Provide the [x, y] coordinate of the cell's center where the given text is located.  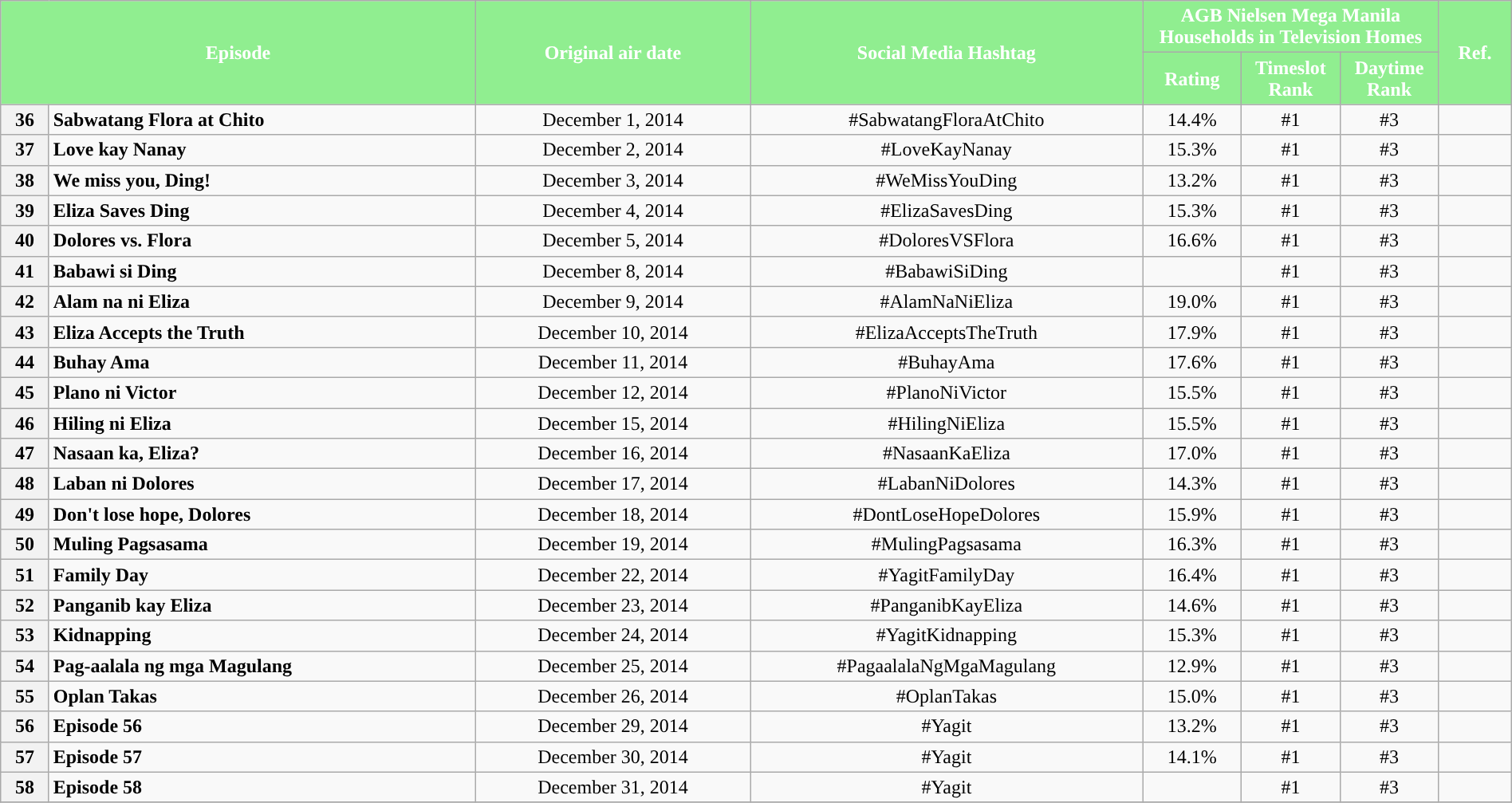
Laban ni Dolores [262, 484]
Hiling ni Eliza [262, 423]
17.9% [1192, 332]
#HilingNiEliza [947, 423]
38 [25, 180]
December 2, 2014 [612, 150]
December 5, 2014 [612, 241]
December 23, 2014 [612, 605]
Dolores vs. Flora [262, 241]
Episode 57 [262, 757]
Love kay Nanay [262, 150]
AGB Nielsen Mega Manila Households in Television Homes [1290, 27]
Sabwatang Flora at Chito [262, 120]
December 8, 2014 [612, 271]
#ElizaSavesDing [947, 211]
Buhay Ama [262, 362]
15.9% [1192, 514]
#MulingPagsasama [947, 545]
Nasaan ka, Eliza? [262, 454]
14.3% [1192, 484]
#SabwatangFloraAtChito [947, 120]
December 4, 2014 [612, 211]
December 15, 2014 [612, 423]
December 19, 2014 [612, 545]
16.3% [1192, 545]
#BabawiSiDing [947, 271]
Episode 58 [262, 787]
Pag-aalala ng mga Magulang [262, 666]
Don't lose hope, Dolores [262, 514]
12.9% [1192, 666]
December 11, 2014 [612, 362]
Rating [1192, 78]
December 16, 2014 [612, 454]
51 [25, 575]
17.0% [1192, 454]
15.0% [1192, 696]
December 25, 2014 [612, 666]
December 24, 2014 [612, 636]
44 [25, 362]
17.6% [1192, 362]
54 [25, 666]
#YagitKidnapping [947, 636]
#PlanoNiVictor [947, 392]
Eliza Accepts the Truth [262, 332]
Plano ni Victor [262, 392]
41 [25, 271]
Kidnapping [262, 636]
#WeMissYouDing [947, 180]
16.6% [1192, 241]
#LabanNiDolores [947, 484]
#YagitFamilyDay [947, 575]
52 [25, 605]
#LoveKayNanay [947, 150]
40 [25, 241]
55 [25, 696]
14.4% [1192, 120]
#DontLoseHopeDolores [947, 514]
#PagaalalaNgMgaMagulang [947, 666]
45 [25, 392]
December 30, 2014 [612, 757]
43 [25, 332]
#AlamNaNiEliza [947, 301]
49 [25, 514]
Eliza Saves Ding [262, 211]
December 31, 2014 [612, 787]
16.4% [1192, 575]
39 [25, 211]
Oplan Takas [262, 696]
Ref. [1475, 53]
58 [25, 787]
#ElizaAcceptsTheTruth [947, 332]
December 26, 2014 [612, 696]
#OplanTakas [947, 696]
48 [25, 484]
36 [25, 120]
50 [25, 545]
December 1, 2014 [612, 120]
#BuhayAma [947, 362]
37 [25, 150]
Timeslot Rank [1291, 78]
Babawi si Ding [262, 271]
December 29, 2014 [612, 726]
Original air date [612, 53]
53 [25, 636]
December 9, 2014 [612, 301]
Social Media Hashtag [947, 53]
Family Day [262, 575]
#DoloresVSFlora [947, 241]
December 22, 2014 [612, 575]
Alam na ni Eliza [262, 301]
47 [25, 454]
We miss you, Ding! [262, 180]
December 12, 2014 [612, 392]
Panganib kay Eliza [262, 605]
Episode [238, 53]
December 18, 2014 [612, 514]
December 17, 2014 [612, 484]
December 3, 2014 [612, 180]
57 [25, 757]
December 10, 2014 [612, 332]
14.6% [1192, 605]
Muling Pagsasama [262, 545]
56 [25, 726]
46 [25, 423]
Daytime Rank [1389, 78]
19.0% [1192, 301]
Episode 56 [262, 726]
#PanganibKayEliza [947, 605]
#NasaanKaEliza [947, 454]
42 [25, 301]
14.1% [1192, 757]
